Pinpoint the cell where the given text exists, returning its [X, Y] midpoint coordinate. 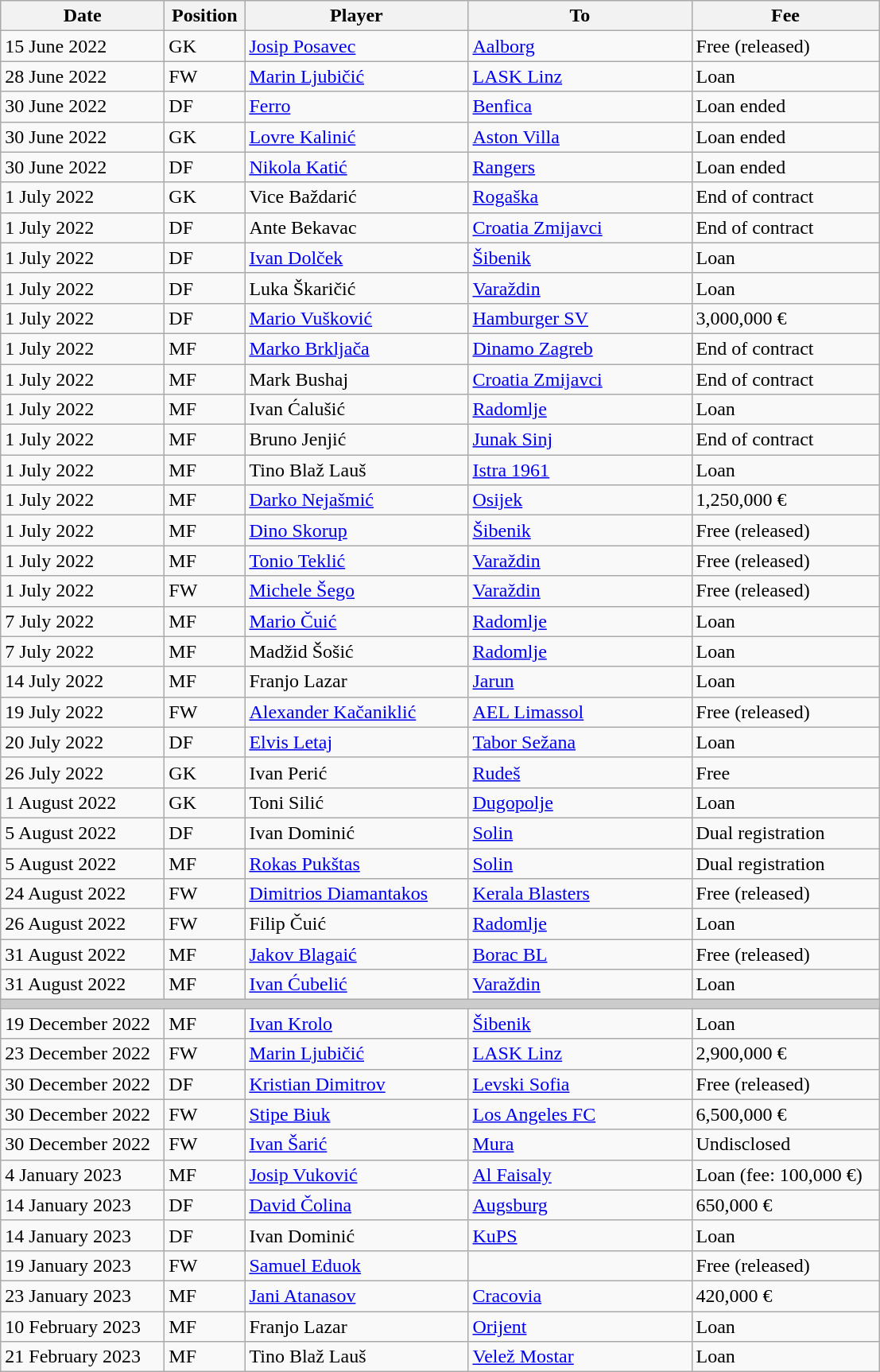
Lovre Kalinić [356, 137]
10 February 2023 [83, 1326]
14 July 2022 [83, 682]
Loan (fee: 100,000 €) [785, 1175]
Samuel Eduok [356, 1265]
Jani Atanasov [356, 1296]
Darko Nejašmić [356, 500]
Kristian Dimitrov [356, 1084]
26 July 2022 [83, 772]
Augsburg [580, 1205]
Mark Bushaj [356, 379]
Fee [785, 16]
Rangers [580, 167]
Velež Mostar [580, 1357]
Vice Baždarić [356, 197]
4 January 2023 [83, 1175]
Junak Sinj [580, 440]
650,000 € [785, 1205]
Position [205, 16]
19 December 2022 [83, 1024]
Borac BL [580, 954]
Tonio Teklić [356, 561]
Aston Villa [580, 137]
Nikola Katić [356, 167]
23 December 2022 [83, 1054]
20 July 2022 [83, 742]
Jakov Blagaić [356, 954]
Date [83, 16]
3,000,000 € [785, 318]
Dino Skorup [356, 531]
Levski Sofia [580, 1084]
Rudeš [580, 772]
Toni Silić [356, 803]
Ivan Perić [356, 772]
To [580, 16]
Free [785, 772]
Ante Bekavac [356, 227]
Ferro [356, 107]
Dinamo Zagreb [580, 348]
2,900,000 € [785, 1054]
Mario Vušković [356, 318]
Los Angeles FC [580, 1114]
26 August 2022 [83, 924]
Ivan Ćalušić [356, 410]
David Čolina [356, 1205]
Stipe Biuk [356, 1114]
6,500,000 € [785, 1114]
Filip Čuić [356, 924]
1 August 2022 [83, 803]
Orijent [580, 1326]
Josip Posavec [356, 46]
Dugopolje [580, 803]
AEL Limassol [580, 712]
Undisclosed [785, 1145]
Al Faisaly [580, 1175]
Ivan Dolček [356, 258]
Alexander Kačaniklić [356, 712]
1,250,000 € [785, 500]
Istra 1961 [580, 470]
Dimitrios Diamantakos [356, 894]
23 January 2023 [83, 1296]
Player [356, 16]
Josip Vuković [356, 1175]
19 July 2022 [83, 712]
Osijek [580, 500]
Elvis Letaj [356, 742]
KuPS [580, 1235]
Aalborg [580, 46]
19 January 2023 [83, 1265]
Mura [580, 1145]
Hamburger SV [580, 318]
Michele Šego [356, 591]
Kerala Blasters [580, 894]
Jarun [580, 682]
Ivan Krolo [356, 1024]
Rokas Pukštas [356, 863]
28 June 2022 [83, 76]
Tabor Sežana [580, 742]
Mario Čuić [356, 621]
Rogaška [580, 197]
Luka Škaričić [356, 288]
Cracovia [580, 1296]
Benfica [580, 107]
Bruno Jenjić [356, 440]
21 February 2023 [83, 1357]
15 June 2022 [83, 46]
Ivan Šarić [356, 1145]
Marko Brkljača [356, 348]
Ivan Ćubelić [356, 985]
420,000 € [785, 1296]
24 August 2022 [83, 894]
Madžid Šošić [356, 651]
